Return (x, y) of the center of cell containing provided text 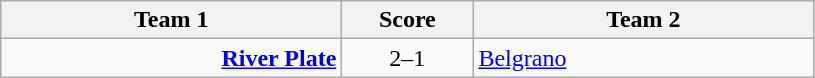
Belgrano (644, 58)
2–1 (408, 58)
River Plate (172, 58)
Team 2 (644, 20)
Team 1 (172, 20)
Score (408, 20)
